Locate the cell with the specified text and output its [X, Y] center coordinate. 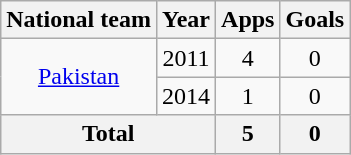
2014 [186, 96]
1 [248, 96]
Year [186, 20]
5 [248, 134]
National team [79, 20]
4 [248, 58]
Apps [248, 20]
Goals [315, 20]
Pakistan [79, 77]
2011 [186, 58]
Total [108, 134]
